Capture the cell that displays the provided text and extract its [x, y] central coordinate. 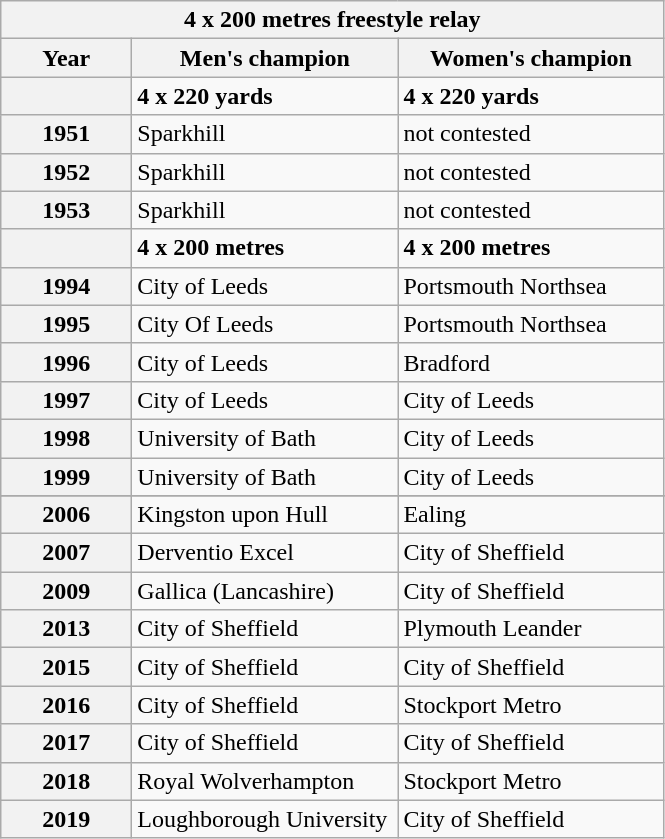
2007 [66, 553]
2015 [66, 667]
Women's champion [531, 58]
2019 [66, 819]
1951 [66, 134]
Gallica (Lancashire) [265, 591]
1999 [66, 477]
Kingston upon Hull [265, 515]
Bradford [531, 362]
2017 [66, 743]
2018 [66, 781]
City Of Leeds [265, 324]
4 x 200 metres freestyle relay [332, 20]
1996 [66, 362]
Year [66, 58]
1998 [66, 438]
Royal Wolverhampton [265, 781]
2013 [66, 629]
Men's champion [265, 58]
1995 [66, 324]
2006 [66, 515]
2016 [66, 705]
1997 [66, 400]
Plymouth Leander [531, 629]
Loughborough University [265, 819]
Derventio Excel [265, 553]
Ealing [531, 515]
1953 [66, 210]
1952 [66, 172]
2009 [66, 591]
1994 [66, 286]
